Find where the given text appears and provide that cell's center as (X, Y) coordinate. 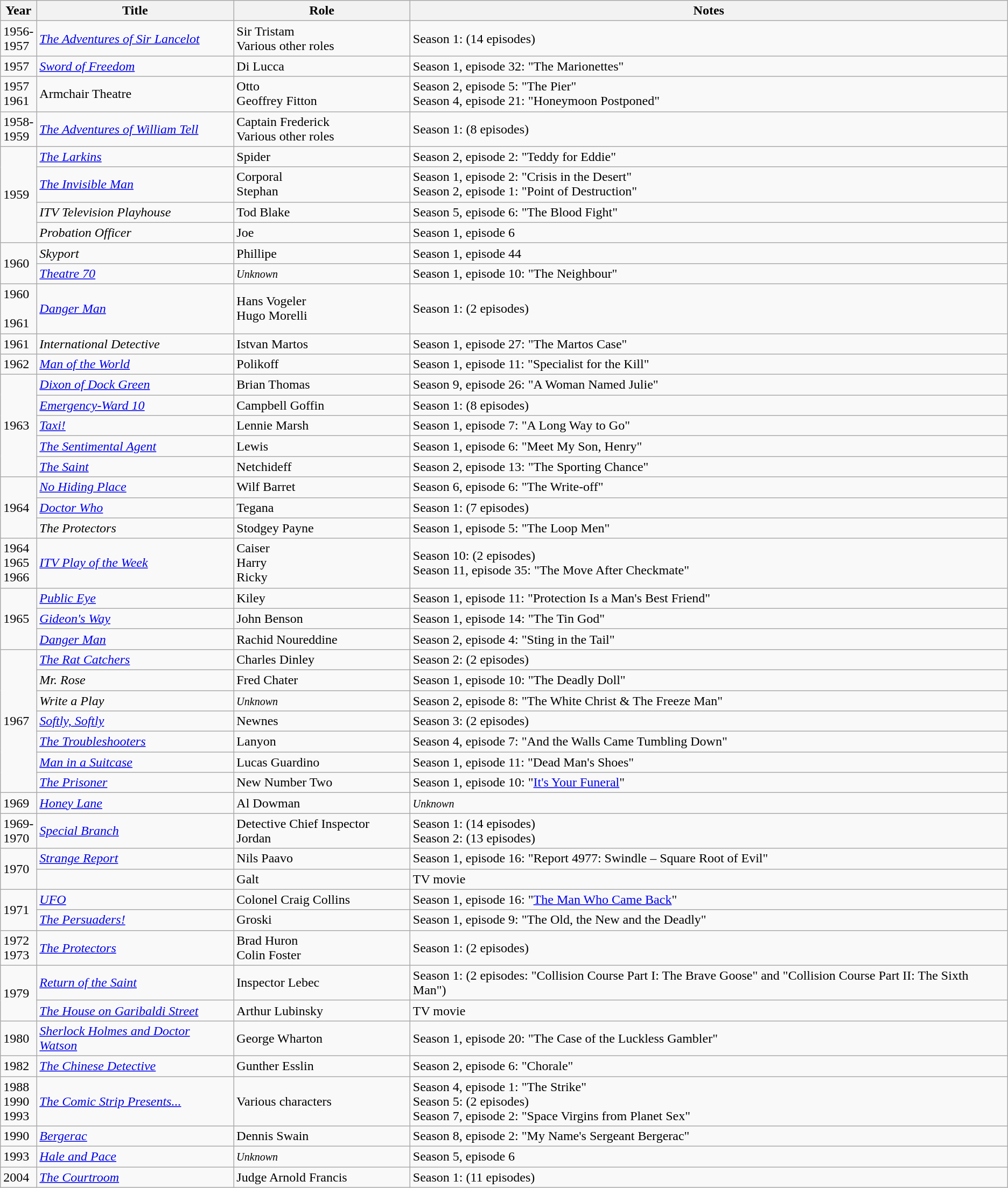
Season 1, episode 27: "The Martos Case" (709, 344)
Season 2, episode 8: "The White Christ & The Freeze Man" (709, 700)
1964 (18, 508)
Public Eye (135, 598)
Groski (322, 920)
198819901993 (18, 1101)
1967 (18, 721)
Taxi! (135, 426)
International Detective (135, 344)
UFO (135, 899)
Sir TristamVarious other roles (322, 39)
Fred Chater (322, 680)
Various characters (322, 1101)
Role (322, 11)
Theatre 70 (135, 273)
19721973 (18, 947)
Season 1: (7 episodes) (709, 508)
1980 (18, 1038)
Campbell Goffin (322, 405)
Hale and Pace (135, 1157)
Lewis (322, 446)
Spider (322, 157)
Title (135, 11)
Sherlock Holmes and Doctor Watson (135, 1038)
1969-1970 (18, 831)
Special Branch (135, 831)
Charles Dinley (322, 659)
Nils Paavo (322, 859)
Season 4, episode 1: "The Strike"Season 5: (2 episodes)Season 7, episode 2: "Space Virgins from Planet Sex" (709, 1101)
Tod Blake (322, 212)
Season 1, episode 11: "Dead Man's Shoes" (709, 762)
Galt (322, 879)
CorporalStephan (322, 184)
Season 1, episode 2: "Crisis in the Desert"Season 2, episode 1: "Point of Destruction" (709, 184)
Season 1, episode 9: "The Old, the New and the Deadly" (709, 920)
Season 1, episode 7: "A Long Way to Go" (709, 426)
Season 1, episode 44 (709, 253)
1969 (18, 803)
Man in a Suitcase (135, 762)
Season 1, episode 10: "The Neighbour" (709, 273)
Skyport (135, 253)
1993 (18, 1157)
Phillipe (322, 253)
Season 2: (2 episodes) (709, 659)
1979 (18, 993)
Season 1, episode 11: "Protection Is a Man's Best Friend" (709, 598)
The Adventures of William Tell (135, 129)
Joe (322, 233)
Brad HuronColin Foster (322, 947)
Doctor Who (135, 508)
John Benson (322, 618)
The Larkins (135, 157)
The Rat Catchers (135, 659)
1970 (18, 869)
1957 (18, 66)
Season 1: (14 episodes) (709, 39)
The Sentimental Agent (135, 446)
Season 1, episode 6 (709, 233)
Man of the World (135, 364)
ITV Play of the Week (135, 563)
Kiley (322, 598)
196419651966 (18, 563)
Tegana (322, 508)
Season 8, episode 2: "My Name's Sergeant Bergerac" (709, 1136)
ITV Television Playhouse (135, 212)
Dennis Swain (322, 1136)
New Number Two (322, 783)
Colonel Craig Collins (322, 899)
Season 2, episode 6: "Chorale" (709, 1066)
Sword of Freedom (135, 66)
2004 (18, 1177)
1956-1957 (18, 39)
1958-1959 (18, 129)
Season 6, episode 6: "The Write-off" (709, 487)
Gunther Esslin (322, 1066)
Season 2, episode 5: "The Pier"Season 4, episode 21: "Honeymoon Postponed" (709, 94)
Season 1, episode 11: "Specialist for the Kill" (709, 364)
Year (18, 11)
Season 1, episode 32: "The Marionettes" (709, 66)
Season 10: (2 episodes)Season 11, episode 35: "The Move After Checkmate" (709, 563)
Gideon's Way (135, 618)
Di Lucca (322, 66)
1962 (18, 364)
The Persuaders! (135, 920)
The Comic Strip Presents... (135, 1101)
Netchideff (322, 467)
1963 (18, 426)
Al Dowman (322, 803)
Season 1, episode 16: "The Man Who Came Back" (709, 899)
CaiserHarryRicky (322, 563)
Season 1, episode 14: "The Tin God" (709, 618)
Season 1, episode 10: "The Deadly Doll" (709, 680)
Polikoff (322, 364)
Hans VogelerHugo Morelli (322, 308)
Return of the Saint (135, 983)
1982 (18, 1066)
1960 (18, 263)
Inspector Lebec (322, 983)
Season 4, episode 7: "And the Walls Came Tumbling Down" (709, 742)
Season 1, episode 16: "Report 4977: Swindle – Square Root of Evil" (709, 859)
Lucas Guardino (322, 762)
Wilf Barret (322, 487)
Rachid Noureddine (322, 639)
Armchair Theatre (135, 94)
Strange Report (135, 859)
Detective Chief Inspector Jordan (322, 831)
1959 (18, 195)
19571961 (18, 94)
The House on Garibaldi Street (135, 1010)
The Courtroom (135, 1177)
Season 1: (14 episodes)Season 2: (13 episodes) (709, 831)
1965 (18, 618)
19601961 (18, 308)
Arthur Lubinsky (322, 1010)
Stodgey Payne (322, 528)
Season 5, episode 6 (709, 1157)
No Hiding Place (135, 487)
The Invisible Man (135, 184)
The Chinese Detective (135, 1066)
Season 9, episode 26: "A Woman Named Julie" (709, 385)
The Prisoner (135, 783)
Istvan Martos (322, 344)
Season 1: (2 episodes: "Collision Course Part I: The Brave Goose" and "Collision Course Part II: The Sixth Man") (709, 983)
Bergerac (135, 1136)
Lanyon (322, 742)
1961 (18, 344)
Dixon of Dock Green (135, 385)
1971 (18, 910)
The Saint (135, 467)
George Wharton (322, 1038)
Brian Thomas (322, 385)
Season 5, episode 6: "The Blood Fight" (709, 212)
Season 1: (11 episodes) (709, 1177)
Season 1, episode 10: "It's Your Funeral" (709, 783)
Lennie Marsh (322, 426)
Write a Play (135, 700)
OttoGeoffrey Fitton (322, 94)
Emergency-Ward 10 (135, 405)
Season 1, episode 20: "The Case of the Luckless Gambler" (709, 1038)
1990 (18, 1136)
Season 3: (2 episodes) (709, 721)
Judge Arnold Francis (322, 1177)
Newnes (322, 721)
Season 1, episode 5: "The Loop Men" (709, 528)
Season 1, episode 6: "Meet My Son, Henry" (709, 446)
The Troubleshooters (135, 742)
Notes (709, 11)
The Adventures of Sir Lancelot (135, 39)
Probation Officer (135, 233)
Honey Lane (135, 803)
Season 2, episode 2: "Teddy for Eddie" (709, 157)
Softly, Softly (135, 721)
Season 2, episode 4: "Sting in the Tail" (709, 639)
Mr. Rose (135, 680)
Captain FrederickVarious other roles (322, 129)
Season 2, episode 13: "The Sporting Chance" (709, 467)
